From the cell containing the given text, extract its center point as [X, Y] coordinate. 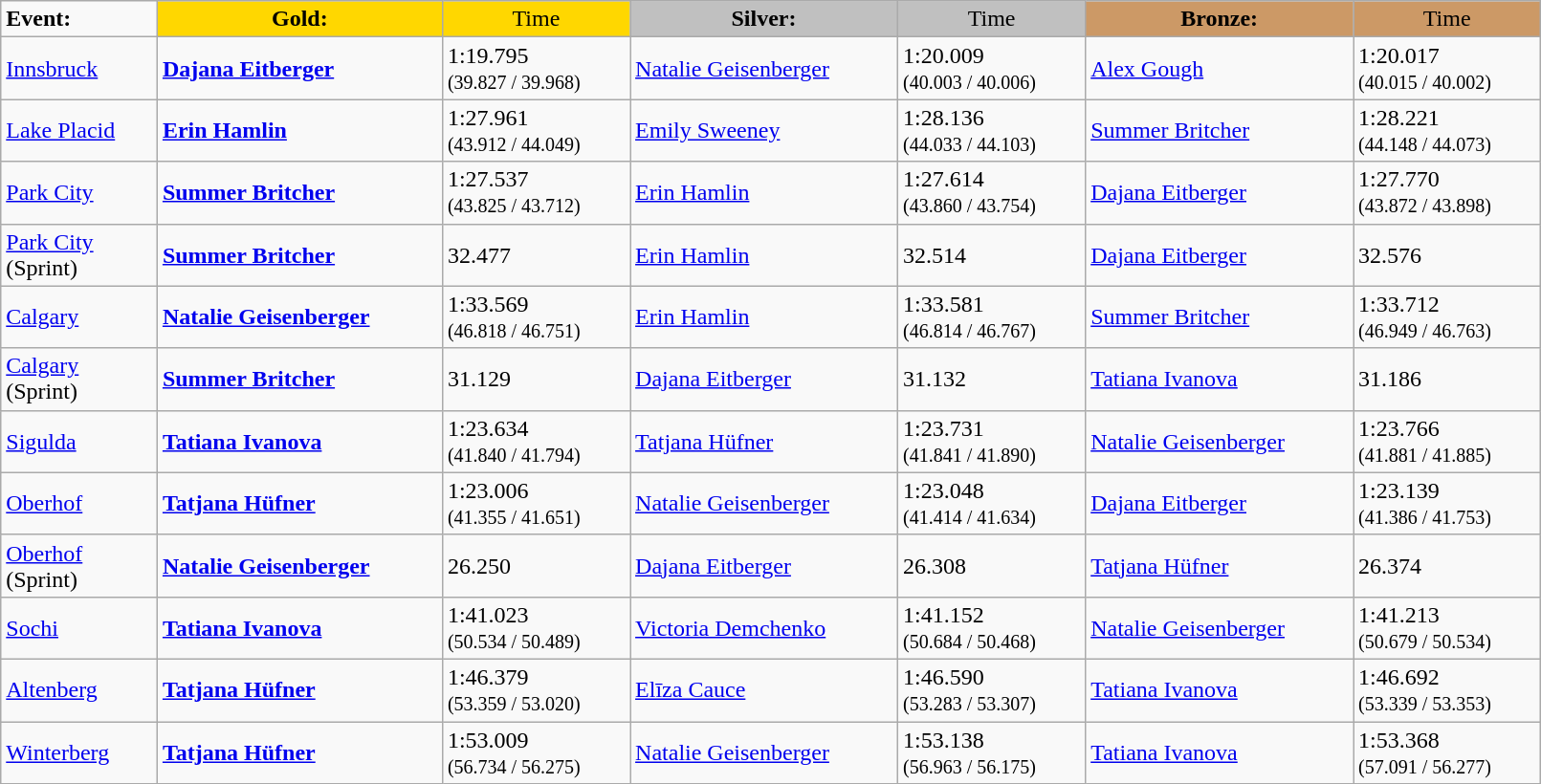
1:41.152(50.684 / 50.468) [991, 627]
1:27.614(43.860 / 43.754) [991, 193]
31.186 [1447, 379]
Sigulda [79, 442]
32.576 [1447, 254]
1:27.537(43.825 / 43.712) [536, 193]
1:23.139(41.386 / 41.753) [1447, 503]
Park City(Sprint) [79, 254]
Park City [79, 193]
31.132 [991, 379]
1:23.006(41.355 / 41.651) [536, 503]
Alex Gough [1220, 69]
32.514 [991, 254]
Innsbruck [79, 69]
Sochi [79, 627]
1:53.368(57.091 / 56.277) [1447, 751]
1:19.795(39.827 / 39.968) [536, 69]
1:28.136(44.033 / 44.103) [991, 130]
1:27.961(43.912 / 44.049) [536, 130]
Silver: [764, 19]
1:33.569(46.818 / 46.751) [536, 317]
Victoria Demchenko [764, 627]
Winterberg [79, 751]
1:20.009(40.003 / 40.006) [991, 69]
1:46.590(53.283 / 53.307) [991, 690]
26.374 [1447, 566]
26.308 [991, 566]
26.250 [536, 566]
Oberhof(Sprint) [79, 566]
1:23.731(41.841 / 41.890) [991, 442]
1:23.634(41.840 / 41.794) [536, 442]
1:23.766(41.881 / 41.885) [1447, 442]
1:27.770(43.872 / 43.898) [1447, 193]
1:46.379(53.359 / 53.020) [536, 690]
1:41.213(50.679 / 50.534) [1447, 627]
31.129 [536, 379]
32.477 [536, 254]
Calgary [79, 317]
Emily Sweeney [764, 130]
Lake Placid [79, 130]
1:33.581(46.814 / 46.767) [991, 317]
Event: [79, 19]
Gold: [299, 19]
1:41.023(50.534 / 50.489) [536, 627]
1:20.017(40.015 / 40.002) [1447, 69]
Bronze: [1220, 19]
1:23.048(41.414 / 41.634) [991, 503]
1:46.692(53.339 / 53.353) [1447, 690]
1:33.712(46.949 / 46.763) [1447, 317]
1:53.009(56.734 / 56.275) [536, 751]
1:53.138(56.963 / 56.175) [991, 751]
Calgary(Sprint) [79, 379]
1:28.221(44.148 / 44.073) [1447, 130]
Elīza Cauce [764, 690]
Oberhof [79, 503]
Altenberg [79, 690]
